Output the [x, y] coordinate of the center of the cell containing the given text.  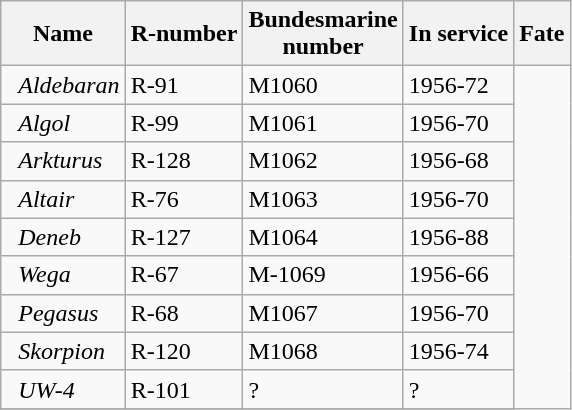
M1061 [323, 123]
UW-4 [63, 389]
1956-72 [458, 85]
R-number [184, 34]
R-128 [184, 161]
M1067 [323, 313]
Fate [542, 34]
Altair [63, 199]
M1064 [323, 237]
R-101 [184, 389]
Aldebaran [63, 85]
Skorpion [63, 351]
M1063 [323, 199]
R-99 [184, 123]
Wega [63, 275]
Arkturus [63, 161]
R-91 [184, 85]
R-76 [184, 199]
1956-88 [458, 237]
In service [458, 34]
R-120 [184, 351]
M1060 [323, 85]
M1062 [323, 161]
M1068 [323, 351]
R-127 [184, 237]
Name [63, 34]
R-67 [184, 275]
1956-68 [458, 161]
M-1069 [323, 275]
R-68 [184, 313]
1956-74 [458, 351]
1956-66 [458, 275]
Deneb [63, 237]
Bundesmarinenumber [323, 34]
Algol [63, 123]
Pegasus [63, 313]
